Detect which cell encompasses the target text, then output its [X, Y] center coordinate. 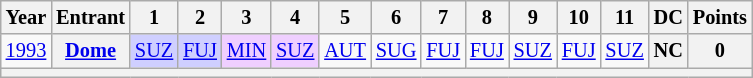
MIN [246, 51]
Year [26, 17]
Points [720, 17]
11 [625, 17]
NC [668, 51]
3 [246, 17]
AUT [345, 51]
Dome [90, 51]
8 [487, 17]
1 [154, 17]
5 [345, 17]
1993 [26, 51]
9 [533, 17]
7 [443, 17]
DC [668, 17]
10 [579, 17]
4 [295, 17]
Entrant [90, 17]
0 [720, 51]
2 [200, 17]
6 [396, 17]
SUG [396, 51]
